Locate the cell with the specified text and output its (X, Y) center coordinate. 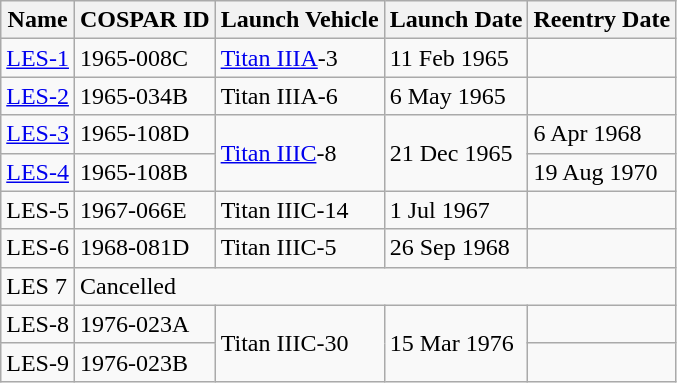
15 Mar 1976 (456, 343)
1968-081D (144, 248)
LES 7 (38, 286)
Titan IIIC-30 (300, 343)
LES-1 (38, 58)
Cancelled (374, 286)
21 Dec 1965 (456, 153)
1965-108B (144, 172)
1967-066E (144, 210)
LES-8 (38, 324)
LES-3 (38, 134)
Launch Vehicle (300, 20)
1976-023A (144, 324)
Titan IIIC-5 (300, 248)
LES-2 (38, 96)
COSPAR ID (144, 20)
Reentry Date (602, 20)
11 Feb 1965 (456, 58)
Launch Date (456, 20)
LES-9 (38, 362)
1965-034B (144, 96)
LES-5 (38, 210)
Titan IIIC-14 (300, 210)
Titan IIIA-6 (300, 96)
6 Apr 1968 (602, 134)
1965-008C (144, 58)
Titan IIIA-3 (300, 58)
LES-6 (38, 248)
Name (38, 20)
6 May 1965 (456, 96)
26 Sep 1968 (456, 248)
1 Jul 1967 (456, 210)
Titan IIIC-8 (300, 153)
1965-108D (144, 134)
1976-023B (144, 362)
19 Aug 1970 (602, 172)
LES-4 (38, 172)
